Detect which cell encompasses the target text, then output its (x, y) center coordinate. 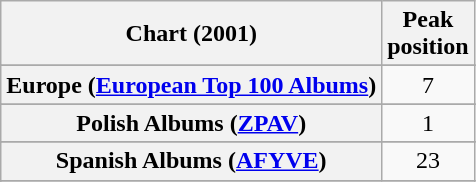
Peakposition (428, 34)
7 (428, 85)
1 (428, 123)
Polish Albums (ZPAV) (192, 123)
23 (428, 161)
Spanish Albums (AFYVE) (192, 161)
Europe (European Top 100 Albums) (192, 85)
Chart (2001) (192, 34)
